Find where the given text appears and provide that cell's center as [x, y] coordinate. 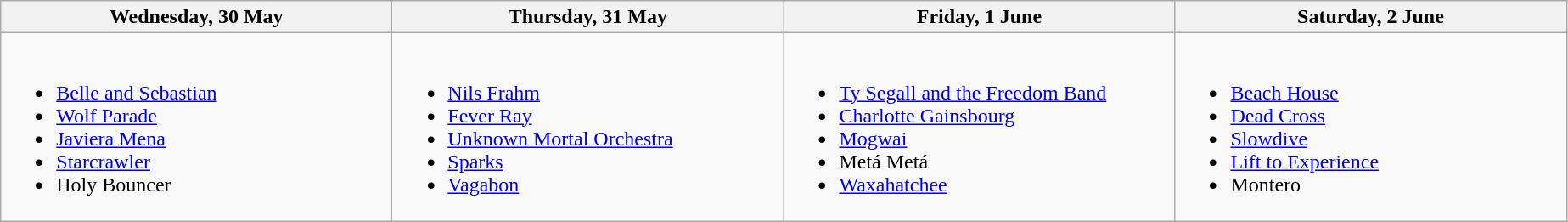
Saturday, 2 June [1370, 17]
Wednesday, 30 May [197, 17]
Friday, 1 June [980, 17]
Nils FrahmFever RayUnknown Mortal OrchestraSparksVagabon [587, 128]
Belle and SebastianWolf ParadeJaviera MenaStarcrawlerHoly Bouncer [197, 128]
Thursday, 31 May [587, 17]
Ty Segall and the Freedom BandCharlotte GainsbourgMogwaiMetá MetáWaxahatchee [980, 128]
Beach HouseDead CrossSlowdiveLift to ExperienceMontero [1370, 128]
